Identify which cell holds the provided text, then report its (x, y) central coordinate. 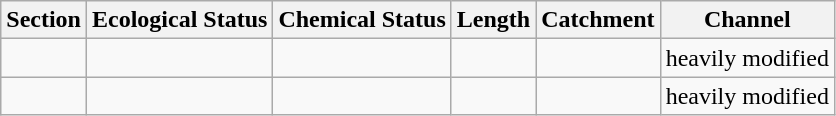
Catchment (598, 20)
Ecological Status (179, 20)
Length (493, 20)
Section (44, 20)
Chemical Status (362, 20)
Channel (747, 20)
